Scan for the cell matching the given text and deliver its (x, y) coordinate at center. 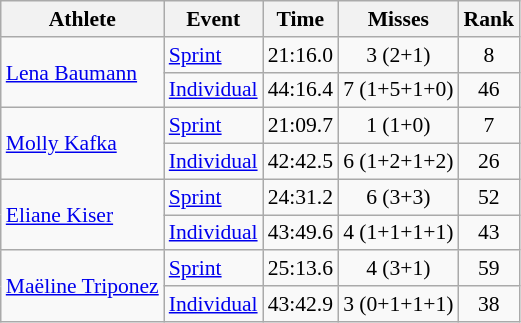
25:13.6 (300, 269)
24:31.2 (300, 197)
Eliane Kiser (82, 214)
52 (490, 197)
Maëline Triponez (82, 286)
21:09.7 (300, 126)
44:16.4 (300, 90)
21:16.0 (300, 55)
4 (3+1) (398, 269)
46 (490, 90)
8 (490, 55)
Molly Kafka (82, 144)
4 (1+1+1+1) (398, 233)
Event (214, 19)
7 (490, 126)
7 (1+5+1+0) (398, 90)
1 (1+0) (398, 126)
59 (490, 269)
Lena Baumann (82, 72)
42:42.5 (300, 162)
43 (490, 233)
43:49.6 (300, 233)
Athlete (82, 19)
6 (3+3) (398, 197)
Rank (490, 19)
43:42.9 (300, 304)
Misses (398, 19)
3 (0+1+1+1) (398, 304)
Time (300, 19)
26 (490, 162)
38 (490, 304)
3 (2+1) (398, 55)
6 (1+2+1+2) (398, 162)
